For the text-containing cell, return its midpoint in (x, y) coordinate format. 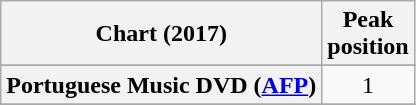
Chart (2017) (162, 34)
1 (368, 85)
Peak position (368, 34)
Portuguese Music DVD (AFP) (162, 85)
